Locate the cell with the specified text and output its (X, Y) center coordinate. 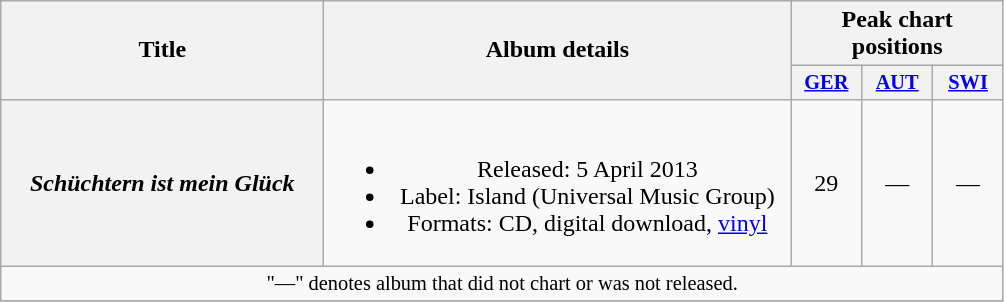
AUT (898, 83)
GER (826, 83)
Title (162, 50)
SWI (968, 83)
29 (826, 182)
Schüchtern ist mein Glück (162, 182)
Released: 5 April 2013Label: Island (Universal Music Group)Formats: CD, digital download, vinyl (558, 182)
Album details (558, 50)
"—" denotes album that did not chart or was not released. (502, 284)
Peak chart positions (898, 34)
